Provide the [X, Y] coordinate of the cell's center where the given text is located.  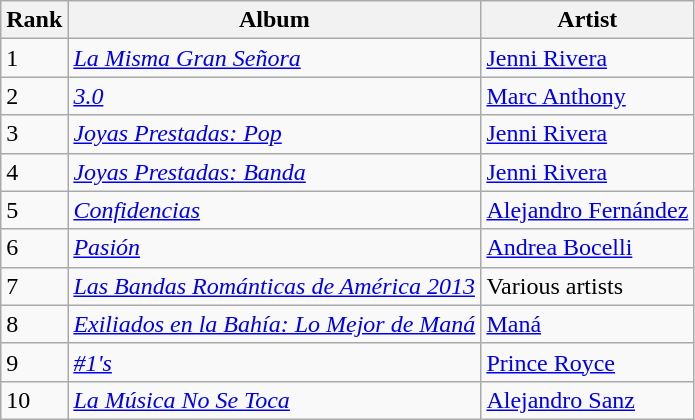
Joyas Prestadas: Banda [274, 172]
Alejandro Sanz [588, 400]
La Misma Gran Señora [274, 58]
Maná [588, 324]
8 [34, 324]
3.0 [274, 96]
Las Bandas Románticas de América 2013 [274, 286]
Pasión [274, 248]
Exiliados en la Bahía: Lo Mejor de Maná [274, 324]
2 [34, 96]
Alejandro Fernández [588, 210]
4 [34, 172]
Prince Royce [588, 362]
9 [34, 362]
Album [274, 20]
Andrea Bocelli [588, 248]
3 [34, 134]
7 [34, 286]
#1's [274, 362]
Various artists [588, 286]
5 [34, 210]
Marc Anthony [588, 96]
Confidencias [274, 210]
6 [34, 248]
Rank [34, 20]
10 [34, 400]
1 [34, 58]
Joyas Prestadas: Pop [274, 134]
La Música No Se Toca [274, 400]
Artist [588, 20]
